Return the [X, Y] coordinate for the center point of the cell that contains the specified text.  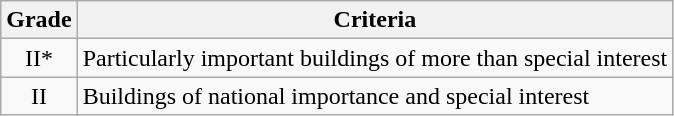
II [39, 96]
Particularly important buildings of more than special interest [375, 58]
Criteria [375, 20]
Buildings of national importance and special interest [375, 96]
Grade [39, 20]
II* [39, 58]
